Search for the cell housing the specified text and yield its (X, Y) center coordinate. 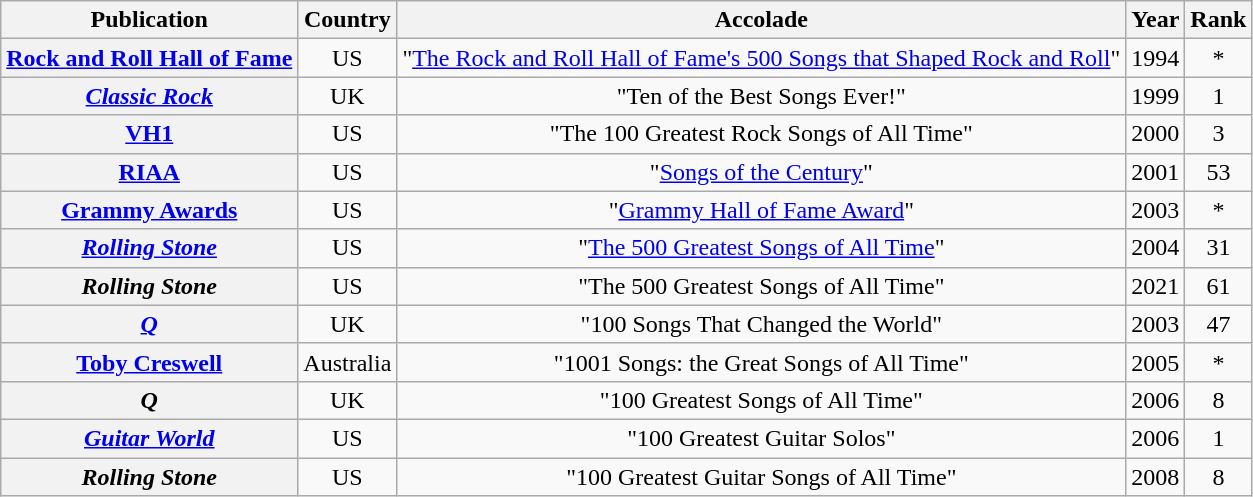
"1001 Songs: the Great Songs of All Time" (762, 362)
"Grammy Hall of Fame Award" (762, 210)
2001 (1156, 172)
31 (1218, 248)
"100 Greatest Songs of All Time" (762, 400)
Rank (1218, 20)
"100 Songs That Changed the World" (762, 324)
2008 (1156, 477)
"Songs of the Century" (762, 172)
Toby Creswell (150, 362)
RIAA (150, 172)
Publication (150, 20)
53 (1218, 172)
"100 Greatest Guitar Solos" (762, 438)
Classic Rock (150, 96)
"100 Greatest Guitar Songs of All Time" (762, 477)
"The Rock and Roll Hall of Fame's 500 Songs that Shaped Rock and Roll" (762, 58)
61 (1218, 286)
Country (348, 20)
2004 (1156, 248)
"The 100 Greatest Rock Songs of All Time" (762, 134)
Australia (348, 362)
Grammy Awards (150, 210)
3 (1218, 134)
Accolade (762, 20)
2005 (1156, 362)
VH1 (150, 134)
1999 (1156, 96)
Guitar World (150, 438)
"Ten of the Best Songs Ever!" (762, 96)
Rock and Roll Hall of Fame (150, 58)
2000 (1156, 134)
Year (1156, 20)
47 (1218, 324)
1994 (1156, 58)
2021 (1156, 286)
